Return the [x, y] coordinate for the center point of the cell that contains the specified text.  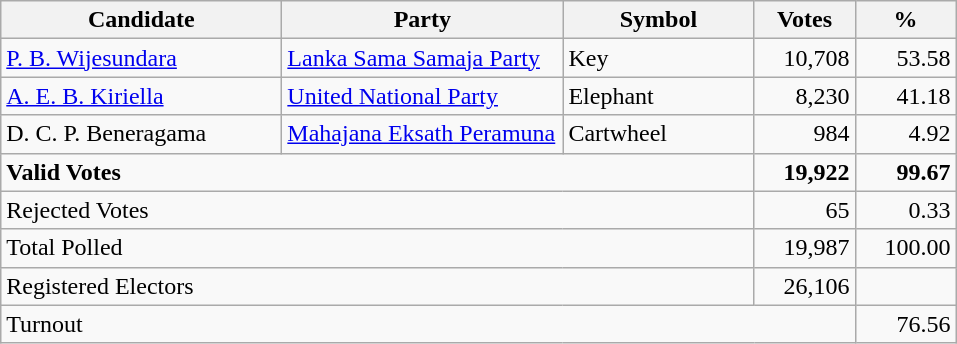
Mahajana Eksath Peramuna [422, 134]
Candidate [142, 20]
100.00 [906, 248]
Rejected Votes [378, 210]
United National Party [422, 96]
Total Polled [378, 248]
Key [658, 58]
19,922 [804, 172]
Lanka Sama Samaja Party [422, 58]
10,708 [804, 58]
984 [804, 134]
Turnout [428, 324]
99.67 [906, 172]
A. E. B. Kiriella [142, 96]
41.18 [906, 96]
P. B. Wijesundara [142, 58]
4.92 [906, 134]
8,230 [804, 96]
Valid Votes [378, 172]
19,987 [804, 248]
Votes [804, 20]
76.56 [906, 324]
Elephant [658, 96]
D. C. P. Beneragama [142, 134]
Party [422, 20]
53.58 [906, 58]
26,106 [804, 286]
0.33 [906, 210]
Cartwheel [658, 134]
65 [804, 210]
% [906, 20]
Registered Electors [378, 286]
Symbol [658, 20]
